Find where the given text appears and provide that cell's center as [X, Y] coordinate. 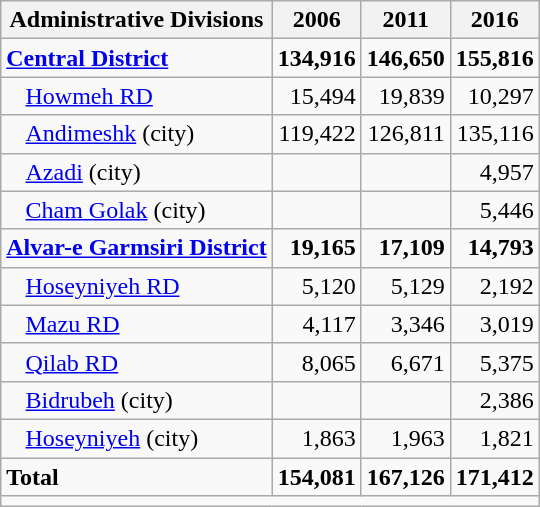
135,116 [494, 134]
Bidrubeh (city) [136, 400]
2,386 [494, 400]
Azadi (city) [136, 172]
4,117 [316, 324]
5,120 [316, 286]
Cham Golak (city) [136, 210]
154,081 [316, 477]
Total [136, 477]
Central District [136, 58]
6,671 [406, 362]
8,065 [316, 362]
Mazu RD [136, 324]
Hoseyniyeh RD [136, 286]
2,192 [494, 286]
119,422 [316, 134]
155,816 [494, 58]
10,297 [494, 96]
2011 [406, 20]
Qilab RD [136, 362]
Howmeh RD [136, 96]
Administrative Divisions [136, 20]
1,963 [406, 438]
134,916 [316, 58]
2006 [316, 20]
2016 [494, 20]
4,957 [494, 172]
17,109 [406, 248]
15,494 [316, 96]
5,375 [494, 362]
1,863 [316, 438]
171,412 [494, 477]
5,446 [494, 210]
19,165 [316, 248]
126,811 [406, 134]
5,129 [406, 286]
14,793 [494, 248]
1,821 [494, 438]
3,019 [494, 324]
167,126 [406, 477]
19,839 [406, 96]
3,346 [406, 324]
Hoseyniyeh (city) [136, 438]
Andimeshk (city) [136, 134]
Alvar-e Garmsiri District [136, 248]
146,650 [406, 58]
